Detect which cell encompasses the target text, then output its (X, Y) center coordinate. 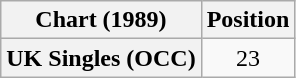
Chart (1989) (101, 20)
UK Singles (OCC) (101, 58)
Position (248, 20)
23 (248, 58)
